Detect which cell encompasses the target text, then output its [X, Y] center coordinate. 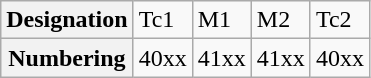
M1 [222, 20]
Numbering [67, 58]
Tc1 [162, 20]
Designation [67, 20]
M2 [280, 20]
Tc2 [340, 20]
